Search for the cell housing the specified text and yield its (x, y) center coordinate. 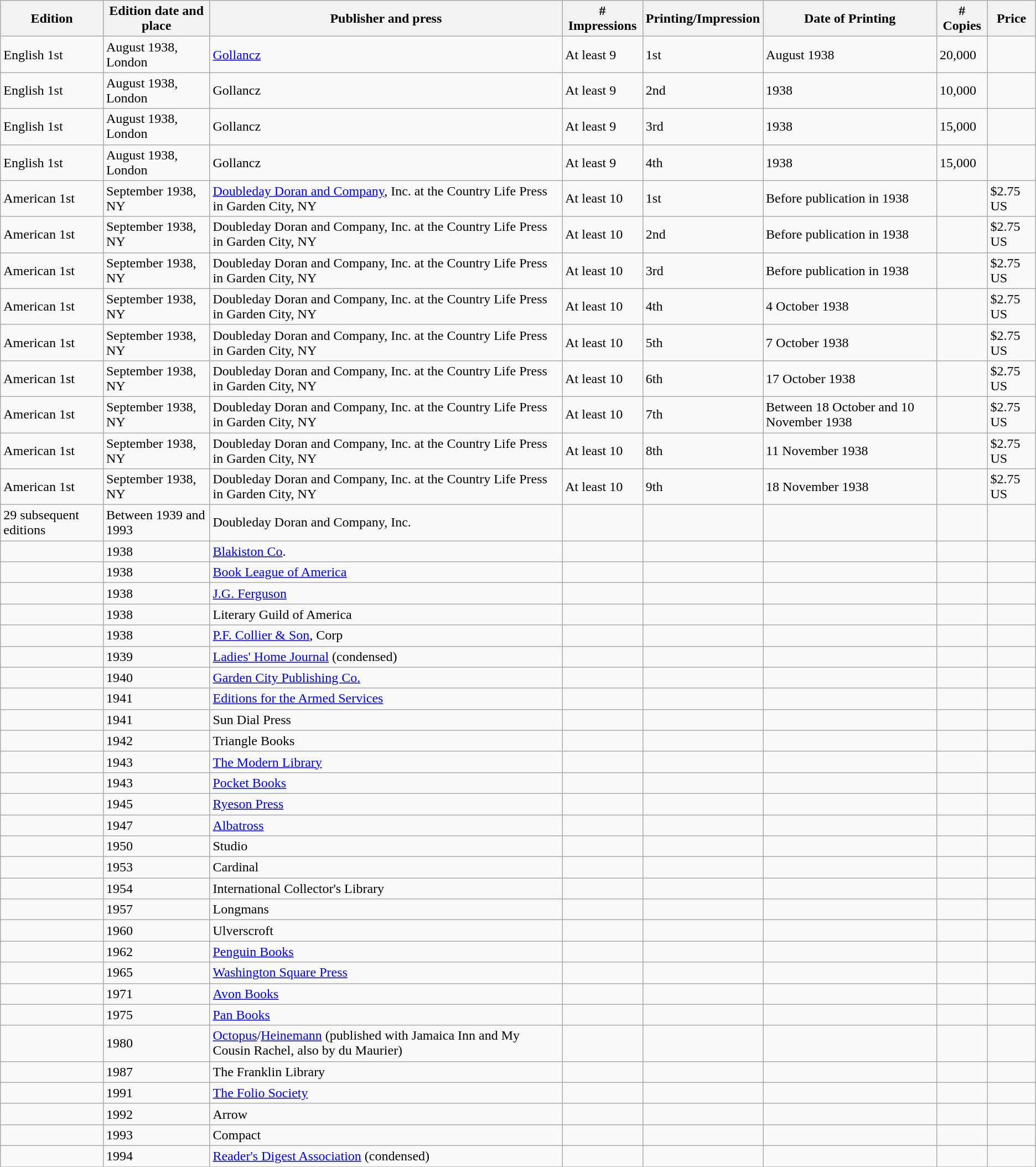
Ulverscroft (386, 931)
Book League of America (386, 572)
Ryeson Press (386, 804)
Pan Books (386, 1015)
1947 (156, 825)
7th (703, 414)
1945 (156, 804)
8th (703, 451)
Price (1012, 19)
Reader's Digest Association (condensed) (386, 1156)
Triangle Books (386, 741)
Editions for the Armed Services (386, 699)
29 subsequent editions (52, 523)
1992 (156, 1114)
1950 (156, 846)
7 October 1938 (850, 342)
Blakiston Co. (386, 551)
Albatross (386, 825)
18 November 1938 (850, 487)
Cardinal (386, 867)
Pocket Books (386, 783)
August 1938 (850, 54)
17 October 1938 (850, 379)
10,000 (962, 91)
6th (703, 379)
Ladies' Home Journal (condensed) (386, 657)
Date of Printing (850, 19)
1962 (156, 952)
20,000 (962, 54)
1940 (156, 678)
Washington Square Press (386, 973)
1953 (156, 867)
1957 (156, 910)
9th (703, 487)
1954 (156, 889)
Between 1939 and 1993 (156, 523)
1975 (156, 1015)
1939 (156, 657)
Penguin Books (386, 952)
1965 (156, 973)
Between 18 October and 10 November 1938 (850, 414)
Doubleday Doran and Company, Inc. (386, 523)
The Folio Society (386, 1093)
Longmans (386, 910)
Edition date and place (156, 19)
1987 (156, 1072)
International Collector's Library (386, 889)
Avon Books (386, 994)
Literary Guild of America (386, 615)
Garden City Publishing Co. (386, 678)
Edition (52, 19)
1991 (156, 1093)
J.G. Ferguson (386, 593)
Publisher and press (386, 19)
# Copies (962, 19)
11 November 1938 (850, 451)
P.F. Collier & Son, Corp (386, 636)
The Modern Library (386, 762)
5th (703, 342)
1994 (156, 1156)
1960 (156, 931)
Compact (386, 1135)
1971 (156, 994)
Printing/Impression (703, 19)
1980 (156, 1043)
1993 (156, 1135)
The Franklin Library (386, 1072)
4 October 1938 (850, 307)
# Impressions (603, 19)
Octopus/Heinemann (published with Jamaica Inn and My Cousin Rachel, also by du Maurier) (386, 1043)
1942 (156, 741)
Studio (386, 846)
Arrow (386, 1114)
Sun Dial Press (386, 720)
